Detect which cell encompasses the target text, then output its [X, Y] center coordinate. 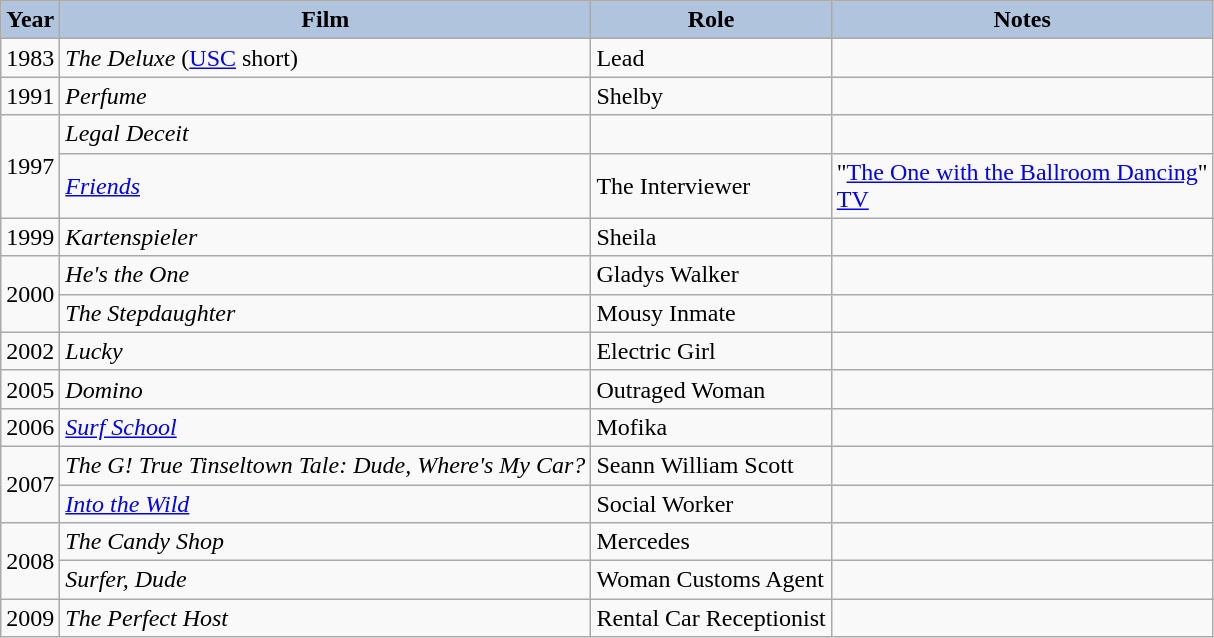
Role [711, 20]
2000 [30, 294]
Domino [326, 389]
Year [30, 20]
1983 [30, 58]
Woman Customs Agent [711, 580]
The G! True Tinseltown Tale: Dude, Where's My Car? [326, 465]
Film [326, 20]
2007 [30, 484]
Mercedes [711, 542]
2002 [30, 351]
Rental Car Receptionist [711, 618]
Seann William Scott [711, 465]
Legal Deceit [326, 134]
Mofika [711, 427]
1999 [30, 237]
2009 [30, 618]
The Stepdaughter [326, 313]
Into the Wild [326, 503]
2008 [30, 561]
2006 [30, 427]
Lead [711, 58]
Outraged Woman [711, 389]
The Perfect Host [326, 618]
The Interviewer [711, 186]
"The One with the Ballroom Dancing"TV [1022, 186]
2005 [30, 389]
Electric Girl [711, 351]
Lucky [326, 351]
Notes [1022, 20]
Surfer, Dude [326, 580]
The Deluxe (USC short) [326, 58]
1997 [30, 166]
He's the One [326, 275]
Sheila [711, 237]
Surf School [326, 427]
Shelby [711, 96]
1991 [30, 96]
The Candy Shop [326, 542]
Gladys Walker [711, 275]
Friends [326, 186]
Perfume [326, 96]
Kartenspieler [326, 237]
Mousy Inmate [711, 313]
Social Worker [711, 503]
